Pinpoint the cell where the given text exists, returning its (X, Y) midpoint coordinate. 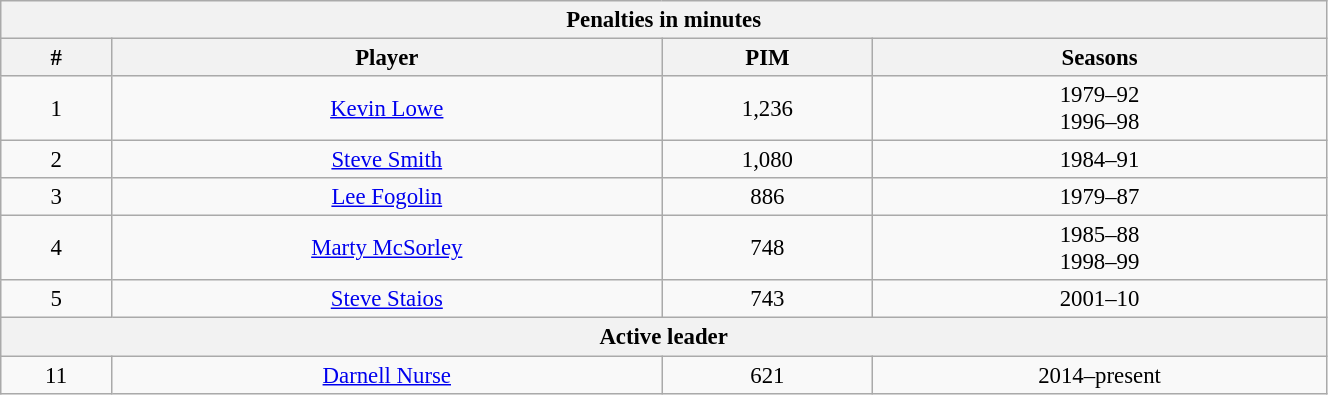
2014–present (1100, 375)
Marty McSorley (386, 248)
1979–87 (1100, 197)
Seasons (1100, 58)
1,080 (767, 160)
2 (56, 160)
Active leader (664, 337)
1 (56, 108)
PIM (767, 58)
Darnell Nurse (386, 375)
1984–91 (1100, 160)
743 (767, 299)
# (56, 58)
1979–921996–98 (1100, 108)
Player (386, 58)
1985–881998–99 (1100, 248)
3 (56, 197)
Steve Smith (386, 160)
621 (767, 375)
748 (767, 248)
Penalties in minutes (664, 20)
Kevin Lowe (386, 108)
11 (56, 375)
5 (56, 299)
Lee Fogolin (386, 197)
Steve Staios (386, 299)
886 (767, 197)
1,236 (767, 108)
2001–10 (1100, 299)
4 (56, 248)
